From the cell containing the given text, extract its center point as [X, Y] coordinate. 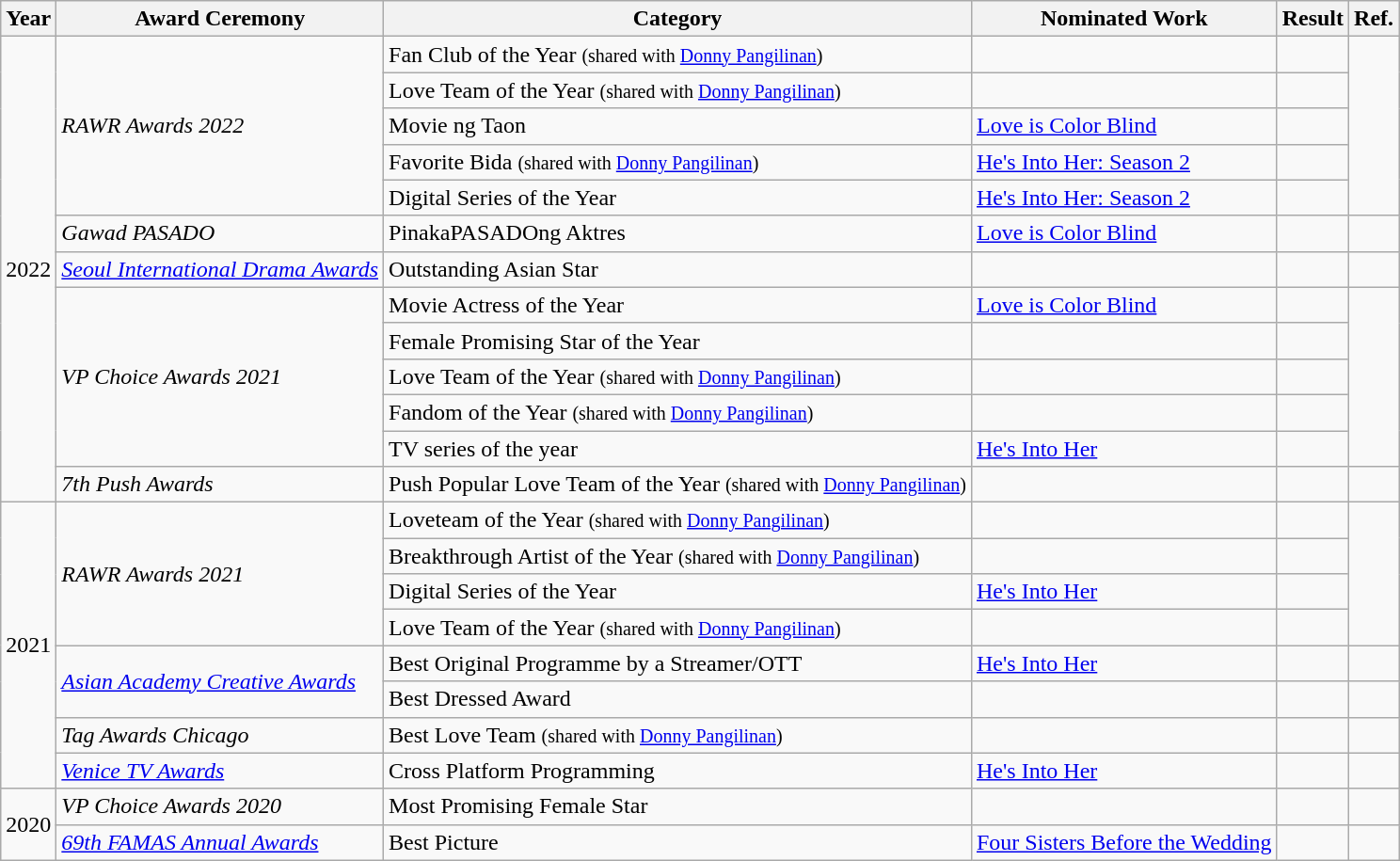
RAWR Awards 2021 [220, 574]
Nominated Work [1123, 19]
Seoul International Drama Awards [220, 269]
Best Picture [677, 842]
Year [28, 19]
Result [1312, 19]
Fan Club of the Year (shared with Donny Pangilinan) [677, 55]
2022 [28, 269]
Favorite Bida (shared with Donny Pangilinan) [677, 162]
2020 [28, 824]
Cross Platform Programming [677, 771]
Best Love Team (shared with Donny Pangilinan) [677, 735]
Movie Actress of the Year [677, 305]
Gawad PASADO [220, 233]
Award Ceremony [220, 19]
Movie ng Taon [677, 126]
RAWR Awards 2022 [220, 126]
VP Choice Awards 2021 [220, 376]
VP Choice Awards 2020 [220, 806]
Best Original Programme by a Streamer/OTT [677, 663]
Four Sisters Before the Wedding [1123, 842]
Outstanding Asian Star [677, 269]
Venice TV Awards [220, 771]
2021 [28, 646]
Asian Academy Creative Awards [220, 681]
PinakaPASADOng Aktres [677, 233]
69th FAMAS Annual Awards [220, 842]
Tag Awards Chicago [220, 735]
Breakthrough Artist of the Year (shared with Donny Pangilinan) [677, 556]
7th Push Awards [220, 485]
Loveteam of the Year (shared with Donny Pangilinan) [677, 520]
TV series of the year [677, 449]
Ref. [1374, 19]
Most Promising Female Star [677, 806]
Category [677, 19]
Fandom of the Year (shared with Donny Pangilinan) [677, 412]
Best Dressed Award [677, 699]
Push Popular Love Team of the Year (shared with Donny Pangilinan) [677, 485]
Female Promising Star of the Year [677, 341]
